From the cell containing the given text, extract its center point as (X, Y) coordinate. 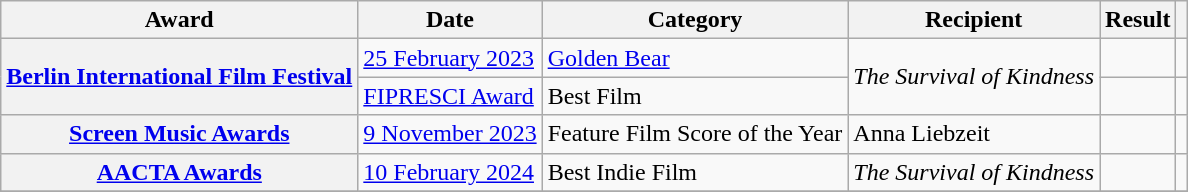
Feature Film Score of the Year (695, 134)
Anna Liebzeit (974, 134)
AACTA Awards (180, 172)
9 November 2023 (450, 134)
Category (695, 20)
Recipient (974, 20)
Date (450, 20)
Best Indie Film (695, 172)
Berlin International Film Festival (180, 77)
FIPRESCI Award (450, 96)
Golden Bear (695, 58)
Result (1138, 20)
10 February 2024 (450, 172)
Award (180, 20)
Screen Music Awards (180, 134)
25 February 2023 (450, 58)
Best Film (695, 96)
